Identify which cell holds the provided text, then report its [X, Y] central coordinate. 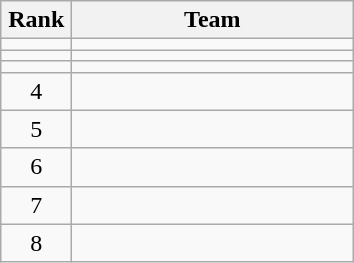
4 [36, 91]
8 [36, 243]
6 [36, 167]
7 [36, 205]
5 [36, 129]
Rank [36, 20]
Team [212, 20]
